Pinpoint the cell where the given text exists, returning its (X, Y) midpoint coordinate. 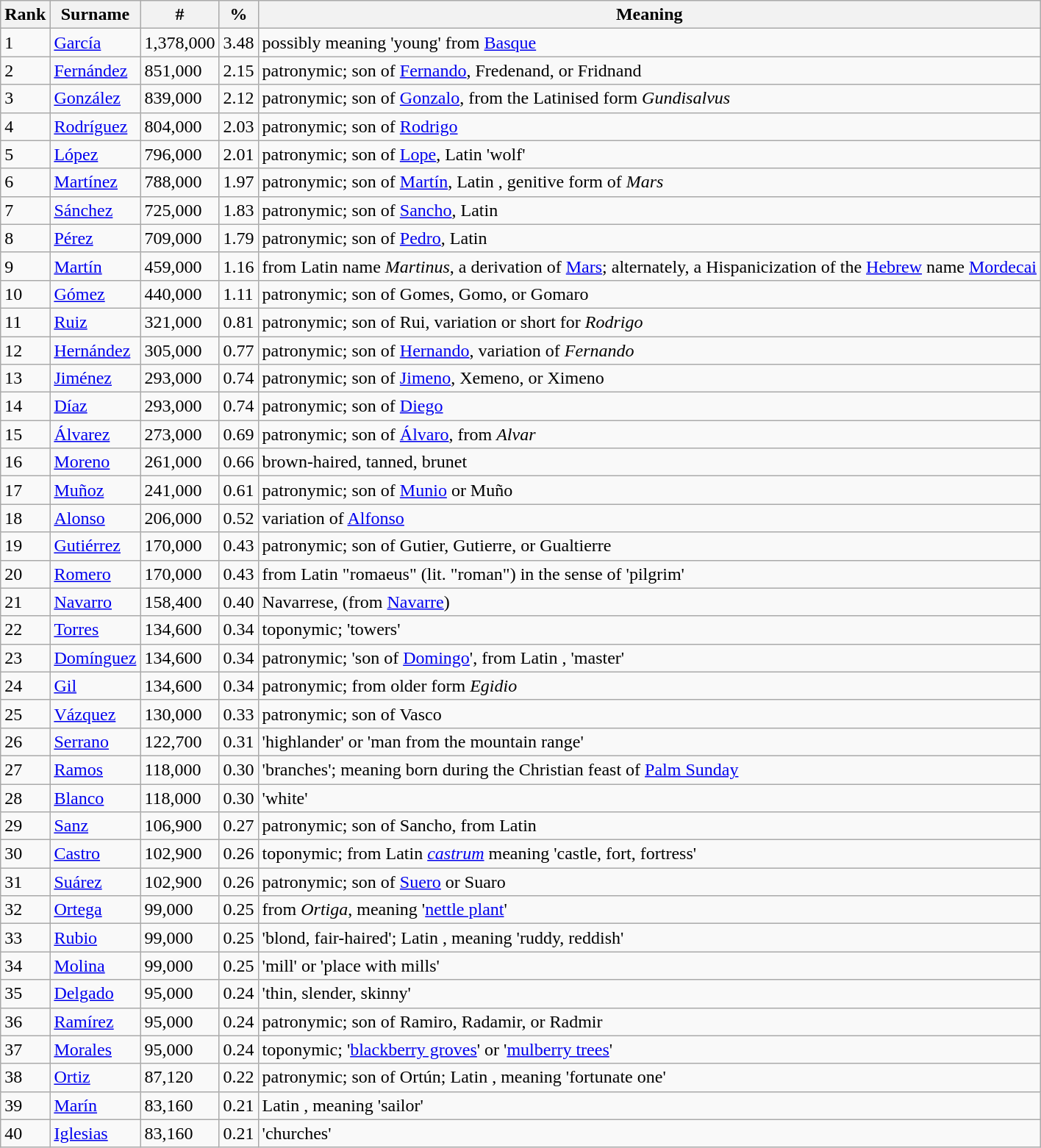
3.48 (238, 43)
23 (25, 658)
Gil (96, 686)
26 (25, 742)
20 (25, 574)
30 (25, 854)
1.16 (238, 266)
toponymic; 'blackberry groves' or 'mulberry trees' (650, 1050)
87,120 (179, 1077)
Martín (96, 266)
Moreno (96, 462)
patronymic; son of Ramiro, Radamir, or Radmir (650, 1022)
Navarro (96, 602)
patronymic; son of Álvaro, from Alvar (650, 434)
Ramos (96, 769)
Navarrese, (from Navarre) (650, 602)
Suárez (96, 882)
Gómez (96, 294)
31 (25, 882)
2.03 (238, 126)
0.66 (238, 462)
Latin , meaning 'sailor' (650, 1105)
38 (25, 1077)
0.77 (238, 351)
0.22 (238, 1077)
Sánchez (96, 210)
321,000 (179, 322)
'thin, slender, skinny' (650, 994)
'mill' or 'place with mills' (650, 966)
Hernández (96, 351)
Ortiz (96, 1077)
788,000 (179, 182)
8 (25, 238)
Vázquez (96, 714)
39 (25, 1105)
patronymic; son of Rui, variation or short for Rodrigo (650, 322)
16 (25, 462)
34 (25, 966)
725,000 (179, 210)
1,378,000 (179, 43)
Ortega (96, 910)
patronymic; son of Jimeno, Xemeno, or Ximeno (650, 379)
'blond, fair-haired'; Latin , meaning 'ruddy, reddish' (650, 938)
0.81 (238, 322)
Pérez (96, 238)
2 (25, 71)
40 (25, 1133)
Sanz (96, 826)
459,000 (179, 266)
796,000 (179, 154)
27 (25, 769)
possibly meaning 'young' from Basque (650, 43)
'white' (650, 797)
0.31 (238, 742)
2.15 (238, 71)
Jiménez (96, 379)
25 (25, 714)
'churches' (650, 1133)
804,000 (179, 126)
21 (25, 602)
12 (25, 351)
1 (25, 43)
19 (25, 546)
patronymic; son of Hernando, variation of Fernando (650, 351)
López (96, 154)
patronymic; son of Sancho, Latin (650, 210)
0.61 (238, 490)
3 (25, 98)
35 (25, 994)
Fernández (96, 71)
patronymic; son of Ortún; Latin , meaning 'fortunate one' (650, 1077)
Muñoz (96, 490)
7 (25, 210)
Castro (96, 854)
patronymic; son of Lope, Latin 'wolf' (650, 154)
839,000 (179, 98)
22 (25, 630)
Romero (96, 574)
709,000 (179, 238)
273,000 (179, 434)
Ruiz (96, 322)
36 (25, 1022)
0.27 (238, 826)
1.79 (238, 238)
14 (25, 406)
10 (25, 294)
Ramírez (96, 1022)
1.11 (238, 294)
Surname (96, 15)
24 (25, 686)
patronymic; son of Gomes, Gomo, or Gomaro (650, 294)
# (179, 15)
patronymic; son of Gutier, Gutierre, or Gualtierre (650, 546)
851,000 (179, 71)
patronymic; son of Vasco (650, 714)
patronymic; son of Diego (650, 406)
440,000 (179, 294)
11 (25, 322)
toponymic; from Latin castrum meaning 'castle, fort, fortress' (650, 854)
241,000 (179, 490)
Delgado (96, 994)
261,000 (179, 462)
patronymic; son of Gonzalo, from the Latinised form Gundisalvus (650, 98)
Morales (96, 1050)
'branches'; meaning born during the Christian feast of Palm Sunday (650, 769)
29 (25, 826)
0.52 (238, 518)
Alonso (96, 518)
18 (25, 518)
from Latin name Martinus, a derivation of Mars; alternately, a Hispanicization of the Hebrew name Mordecai (650, 266)
Molina (96, 966)
patronymic; son of Suero or Suaro (650, 882)
33 (25, 938)
variation of Alfonso (650, 518)
4 (25, 126)
toponymic; 'towers' (650, 630)
122,700 (179, 742)
0.69 (238, 434)
Marín (96, 1105)
Álvarez (96, 434)
Meaning (650, 15)
6 (25, 182)
Díaz (96, 406)
130,000 (179, 714)
Rodríguez (96, 126)
Torres (96, 630)
patronymic; son of Pedro, Latin (650, 238)
Gutiérrez (96, 546)
28 (25, 797)
0.33 (238, 714)
5 (25, 154)
patronymic; son of Sancho, from Latin (650, 826)
brown-haired, tanned, brunet (650, 462)
Rank (25, 15)
Iglesias (96, 1133)
patronymic; son of Munio or Muño (650, 490)
15 (25, 434)
García (96, 43)
patronymic; son of Fernando, Fredenand, or Fridnand (650, 71)
Martínez (96, 182)
37 (25, 1050)
206,000 (179, 518)
patronymic; 'son of Domingo', from Latin , 'master' (650, 658)
from Ortiga, meaning 'nettle plant' (650, 910)
17 (25, 490)
Domínguez (96, 658)
13 (25, 379)
2.12 (238, 98)
1.97 (238, 182)
1.83 (238, 210)
Serrano (96, 742)
'highlander' or 'man from the mountain range' (650, 742)
2.01 (238, 154)
0.40 (238, 602)
Rubio (96, 938)
from Latin "romaeus" (lit. "roman") in the sense of 'pilgrim' (650, 574)
% (238, 15)
158,400 (179, 602)
106,900 (179, 826)
Blanco (96, 797)
patronymic; son of Martín, Latin , genitive form of Mars (650, 182)
32 (25, 910)
9 (25, 266)
patronymic; from older form Egidio (650, 686)
patronymic; son of Rodrigo (650, 126)
González (96, 98)
305,000 (179, 351)
